Capture the cell that displays the provided text and extract its [x, y] central coordinate. 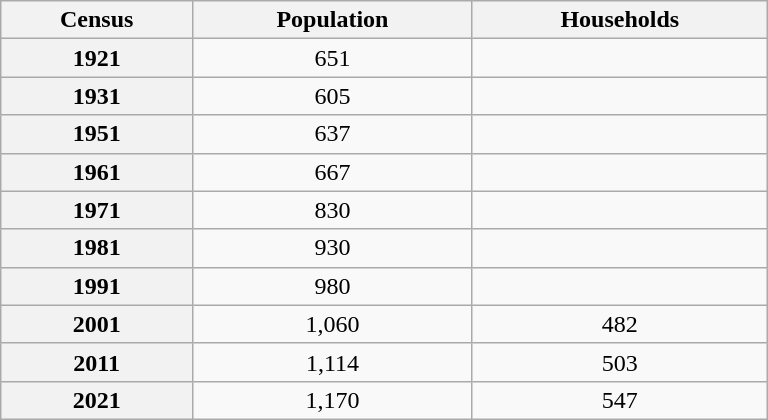
1951 [97, 134]
830 [333, 210]
2021 [97, 400]
1,060 [333, 324]
547 [620, 400]
Census [97, 20]
2011 [97, 362]
651 [333, 58]
930 [333, 248]
Households [620, 20]
637 [333, 134]
Population [333, 20]
1981 [97, 248]
1921 [97, 58]
980 [333, 286]
667 [333, 172]
1931 [97, 96]
1991 [97, 286]
1,170 [333, 400]
482 [620, 324]
1971 [97, 210]
1,114 [333, 362]
503 [620, 362]
1961 [97, 172]
605 [333, 96]
2001 [97, 324]
